Return the [X, Y] coordinate for the center point of the cell that contains the specified text.  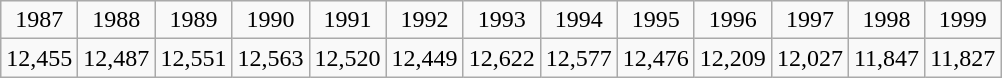
12,577 [578, 58]
1990 [270, 20]
12,563 [270, 58]
1992 [424, 20]
12,455 [40, 58]
12,476 [656, 58]
1996 [732, 20]
1993 [502, 20]
1995 [656, 20]
11,847 [886, 58]
12,551 [194, 58]
1987 [40, 20]
1997 [810, 20]
12,449 [424, 58]
1988 [116, 20]
12,209 [732, 58]
12,027 [810, 58]
11,827 [963, 58]
12,487 [116, 58]
12,622 [502, 58]
1989 [194, 20]
1991 [348, 20]
1998 [886, 20]
12,520 [348, 58]
1994 [578, 20]
1999 [963, 20]
